Detect which cell encompasses the target text, then output its [x, y] center coordinate. 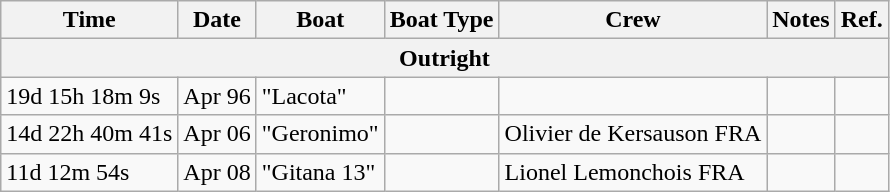
Crew [633, 20]
Ref. [862, 20]
"Lacota" [320, 96]
14d 22h 40m 41s [90, 134]
Apr 96 [217, 96]
Boat [320, 20]
"Geronimo" [320, 134]
11d 12m 54s [90, 172]
Olivier de Kersauson FRA [633, 134]
Apr 08 [217, 172]
Notes [801, 20]
Date [217, 20]
Lionel Lemonchois FRA [633, 172]
19d 15h 18m 9s [90, 96]
"Gitana 13" [320, 172]
Apr 06 [217, 134]
Boat Type [442, 20]
Outright [444, 58]
Time [90, 20]
